Return [X, Y] of the center of cell containing provided text 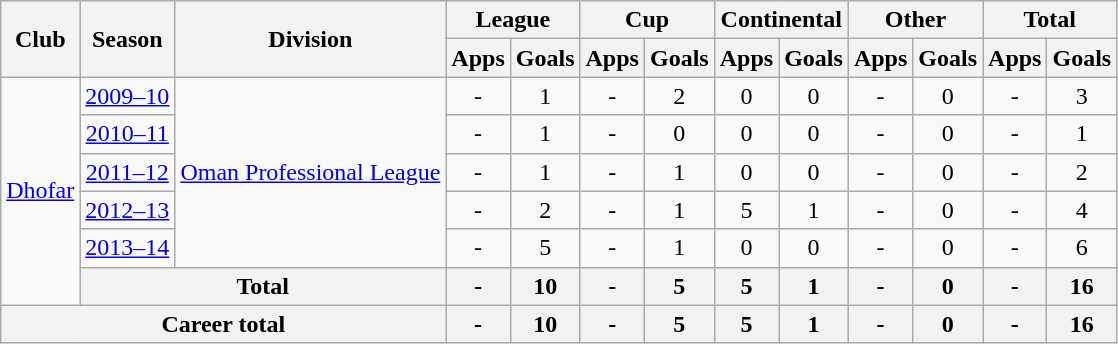
2011–12 [128, 172]
Other [915, 20]
Cup [647, 20]
Continental [781, 20]
4 [1082, 210]
Season [128, 39]
2010–11 [128, 134]
Dhofar [40, 191]
2013–14 [128, 248]
Career total [224, 324]
3 [1082, 96]
Oman Professional League [310, 172]
6 [1082, 248]
Division [310, 39]
League [513, 20]
2012–13 [128, 210]
Club [40, 39]
2009–10 [128, 96]
